For the text-containing cell, return its midpoint in [X, Y] coordinate format. 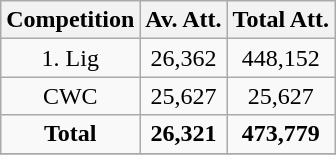
Total [70, 134]
Av. Att. [184, 20]
26,362 [184, 58]
1. Lig [70, 58]
26,321 [184, 134]
CWC [70, 96]
448,152 [281, 58]
Competition [70, 20]
473,779 [281, 134]
Total Att. [281, 20]
